Output the (x, y) coordinate of the center of the cell containing the given text.  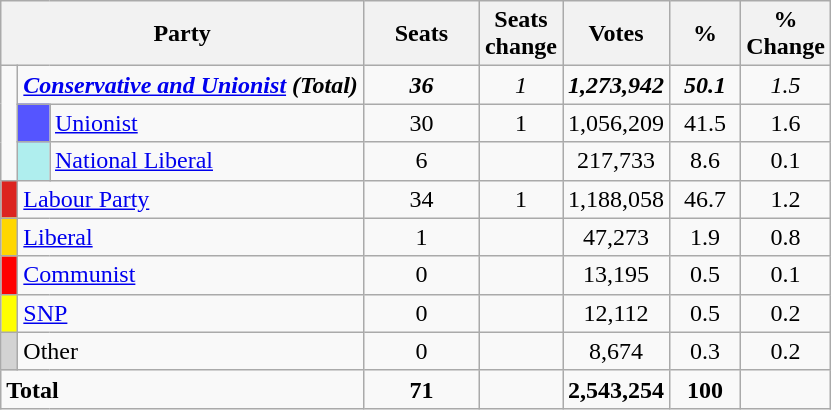
30 (421, 123)
1.9 (706, 237)
Votes (616, 34)
Unionist (207, 123)
8.6 (706, 161)
Other (191, 351)
1.6 (786, 123)
0.3 (706, 351)
6 (421, 161)
Seats change (520, 34)
Liberal (191, 237)
41.5 (706, 123)
Seats (421, 34)
SNP (191, 313)
1.5 (786, 85)
Total (182, 389)
% Change (786, 34)
34 (421, 199)
1.2 (786, 199)
217,733 (616, 161)
12,112 (616, 313)
8,674 (616, 351)
2,543,254 (616, 389)
1,273,942 (616, 85)
36 (421, 85)
National Liberal (207, 161)
13,195 (616, 275)
Conservative and Unionist (Total) (191, 85)
71 (421, 389)
1,188,058 (616, 199)
1,056,209 (616, 123)
50.1 (706, 85)
47,273 (616, 237)
46.7 (706, 199)
Communist (191, 275)
Labour Party (191, 199)
0.8 (786, 237)
% (706, 34)
Party (182, 34)
100 (706, 389)
